Pinpoint the cell where the given text exists, returning its [x, y] midpoint coordinate. 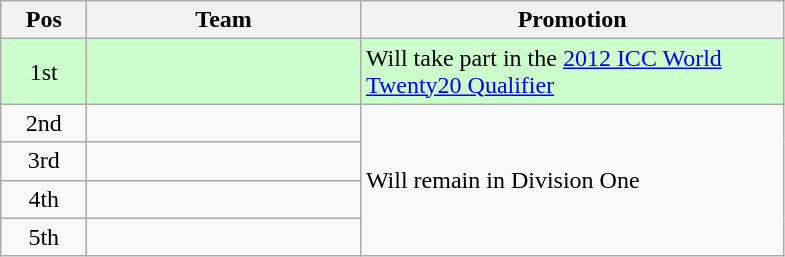
4th [44, 199]
3rd [44, 161]
Will remain in Division One [572, 180]
Will take part in the 2012 ICC World Twenty20 Qualifier [572, 72]
5th [44, 237]
Promotion [572, 20]
2nd [44, 123]
1st [44, 72]
Pos [44, 20]
Team [224, 20]
